Identify which cell holds the provided text, then report its [x, y] central coordinate. 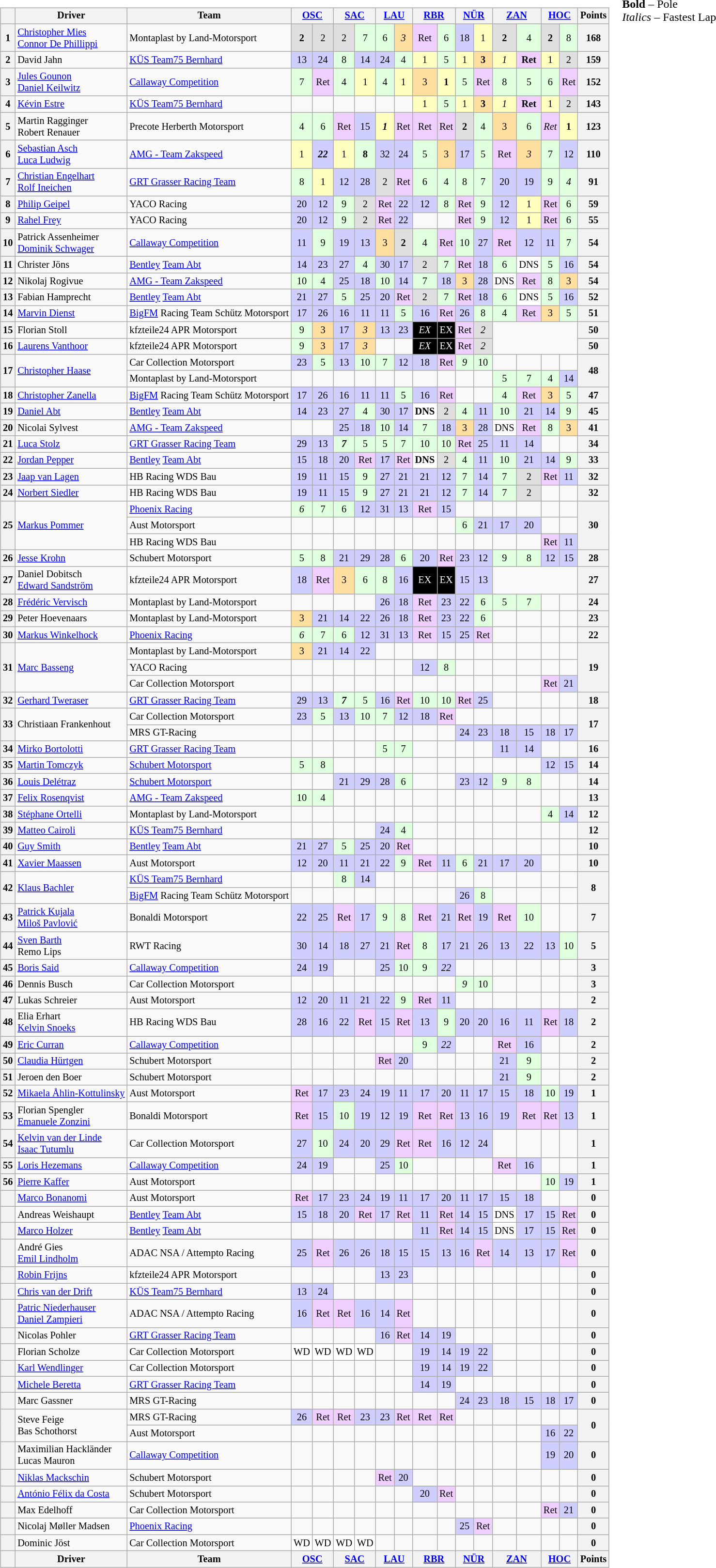
Boris Said [71, 968]
Fabian Hamprecht [71, 297]
Philip Geipel [71, 204]
110 [593, 154]
Patric Niederhauser Daniel Zampieri [71, 1314]
António Félix da Costa [71, 1494]
Daniel Abt [71, 412]
42 [8, 887]
Laurens Vanthoor [71, 346]
RWT Racing [209, 946]
49 [8, 1045]
Chris van der Drift [71, 1291]
Kévin Estre [71, 104]
Louis Delétraz [71, 782]
Christopher Zanella [71, 395]
Maximilian Hackländer Lucas Mauron [71, 1456]
43 [8, 918]
37 [8, 798]
Rahel Frey [71, 221]
38 [8, 815]
Guy Smith [71, 847]
Jules Gounon Daniel Keilwitz [71, 82]
Frédéric Vervisch [71, 602]
Stéphane Ortelli [71, 815]
Jeroen den Boer [71, 1077]
Christopher Haase [71, 371]
Steve Feige Bas Schothorst [71, 1426]
56 [8, 1182]
Nicolai Sylvest [71, 428]
Markus Pommer [71, 526]
Loris Hezemans [71, 1166]
Jaap van Lagen [71, 477]
Jesse Krohn [71, 558]
168 [593, 38]
Christiaan Frankenhout [71, 724]
123 [593, 126]
Marc Basseng [71, 667]
Andreas Weishaupt [71, 1214]
Martin Tomczyk [71, 766]
Mikaela Åhlin-Kottulinsky [71, 1093]
Patrick Kujala Miloš Pavlović [71, 918]
Nicolaj Møller Madsen [71, 1526]
Marvin Dienst [71, 314]
Florian Stoll [71, 330]
Elia Erhart Kelvin Snoeks [71, 1023]
Sebastian Asch Luca Ludwig [71, 154]
91 [593, 182]
Luca Stolz [71, 444]
Max Edelhoff [71, 1510]
Klaus Bachler [71, 887]
152 [593, 82]
Marco Bonanomi [71, 1199]
Nicolas Pohler [71, 1336]
Matteo Cairoli [71, 830]
Christopher Mies Connor De Phillippi [71, 38]
Felix Rosenqvist [71, 798]
59 [593, 204]
Pierre Kaffer [71, 1182]
Xavier Maassen [71, 863]
Lukas Schreier [71, 1000]
André Gies Emil Lindholm [71, 1253]
Martin Ragginger Robert Renauer [71, 126]
39 [8, 830]
44 [8, 946]
Christer Jöns [71, 265]
Florian Scholze [71, 1352]
Eric Curran [71, 1045]
Karl Wendlinger [71, 1368]
David Jahn [71, 60]
Christian Engelhart Rolf Ineichen [71, 182]
Niklas Mackschin [71, 1477]
Daniel Dobitsch Edward Sandström [71, 580]
Claudia Hürtgen [71, 1061]
159 [593, 60]
Markus Winkelhock [71, 635]
Florian Spengler Emanuele Zonzini [71, 1116]
Dennis Busch [71, 984]
Patrick Assenheimer Dominik Schwager [71, 243]
143 [593, 104]
40 [8, 847]
Gerhard Tweraser [71, 700]
Precote Herberth Motorsport [209, 126]
Nikolaj Rogivue [71, 281]
Jordan Pepper [71, 461]
Mirko Bortolotti [71, 749]
Peter Hoevenaars [71, 619]
Marc Gassner [71, 1401]
36 [8, 782]
Sven Barth Remo Lips [71, 946]
Michele Beretta [71, 1384]
46 [8, 984]
Marco Holzer [71, 1231]
53 [8, 1116]
Dominic Jöst [71, 1543]
35 [8, 766]
Kelvin van der Linde Isaac Tutumlu [71, 1144]
Robin Frijns [71, 1275]
Norbert Siedler [71, 493]
